Locate the cell with the specified text and output its (x, y) center coordinate. 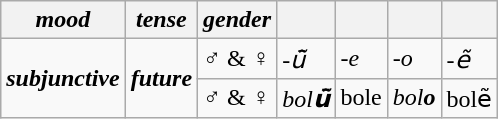
bolo (414, 98)
tense (161, 20)
bolū̃ (306, 98)
subjunctive (63, 78)
-o (414, 59)
gender (238, 20)
bolẽ (470, 98)
-e (361, 59)
-ẽ (470, 59)
future (161, 78)
mood (63, 20)
-ū̃ (306, 59)
bole (361, 98)
